Return (X, Y) of the center of cell containing provided text 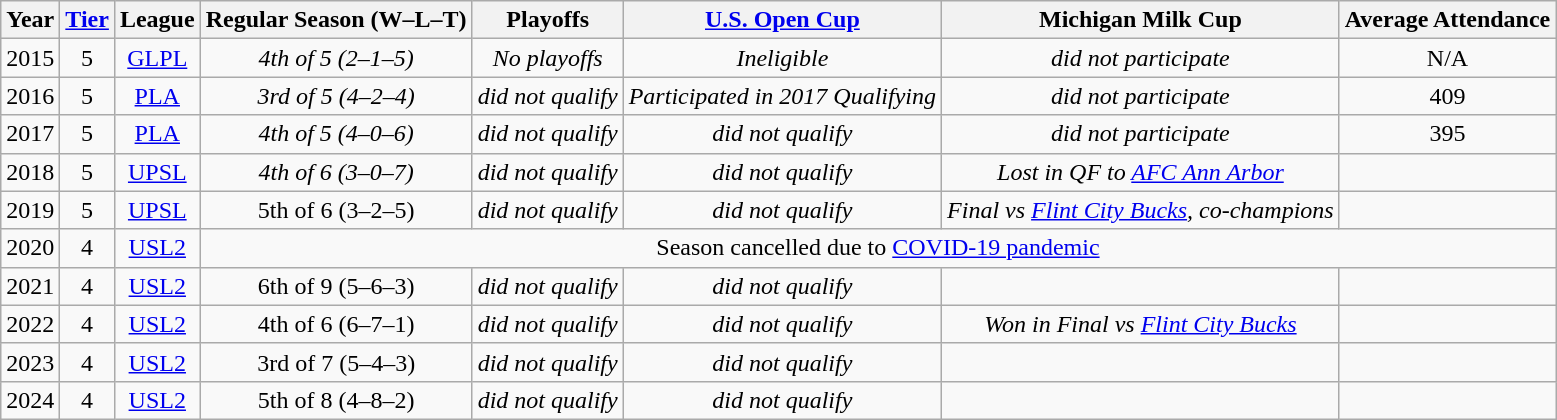
Final vs Flint City Bucks, co-champions (1141, 210)
2024 (30, 400)
2020 (30, 248)
2018 (30, 172)
U.S. Open Cup (782, 20)
Tier (88, 20)
395 (1448, 134)
Won in Final vs Flint City Bucks (1141, 324)
2021 (30, 286)
GLPL (157, 58)
2016 (30, 96)
6th of 9 (5–6–3) (336, 286)
5th of 8 (4–8–2) (336, 400)
3rd of 7 (5–4–3) (336, 362)
No playoffs (548, 58)
4th of 5 (2–1–5) (336, 58)
4th of 5 (4–0–6) (336, 134)
Ineligible (782, 58)
2019 (30, 210)
Participated in 2017 Qualifying (782, 96)
Average Attendance (1448, 20)
409 (1448, 96)
Year (30, 20)
Lost in QF to AFC Ann Arbor (1141, 172)
2017 (30, 134)
4th of 6 (3–0–7) (336, 172)
4th of 6 (6–7–1) (336, 324)
2015 (30, 58)
Playoffs (548, 20)
2023 (30, 362)
N/A (1448, 58)
5th of 6 (3–2–5) (336, 210)
Michigan Milk Cup (1141, 20)
3rd of 5 (4–2–4) (336, 96)
Regular Season (W–L–T) (336, 20)
Season cancelled due to COVID-19 pandemic (878, 248)
2022 (30, 324)
League (157, 20)
